Pinpoint the cell where the given text exists, returning its (x, y) midpoint coordinate. 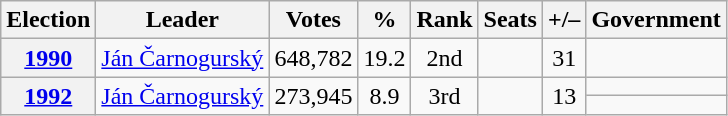
Votes (314, 20)
% (384, 20)
273,945 (314, 96)
1990 (48, 58)
Government (656, 20)
19.2 (384, 58)
Election (48, 20)
Leader (182, 20)
13 (564, 96)
3rd (444, 96)
+/– (564, 20)
8.9 (384, 96)
648,782 (314, 58)
31 (564, 58)
Seats (510, 20)
2nd (444, 58)
1992 (48, 96)
Rank (444, 20)
